Provide the (x, y) coordinate of the cell's center where the given text is located.  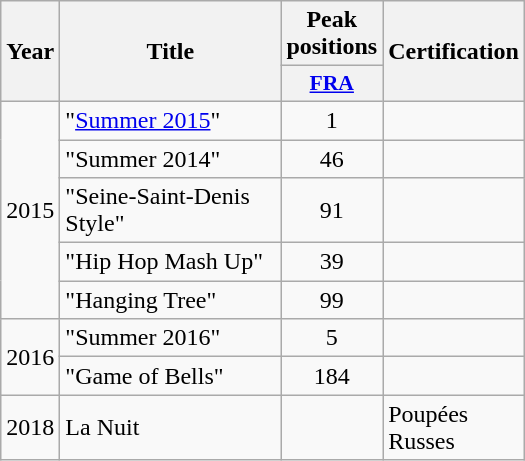
Certification (454, 52)
Title (170, 52)
91 (332, 210)
FRA (332, 84)
Poupées Russes (454, 428)
Peak positions (332, 34)
"Hanging Tree" (170, 300)
1 (332, 120)
2018 (30, 428)
"Game of Bells" (170, 376)
Year (30, 52)
5 (332, 338)
39 (332, 262)
"Summer 2014" (170, 159)
184 (332, 376)
2016 (30, 357)
46 (332, 159)
2015 (30, 210)
"Seine-Saint-Denis Style" (170, 210)
"Summer 2015" (170, 120)
99 (332, 300)
La Nuit (170, 428)
"Hip Hop Mash Up" (170, 262)
"Summer 2016" (170, 338)
